Output the [x, y] coordinate of the center of the cell containing the given text.  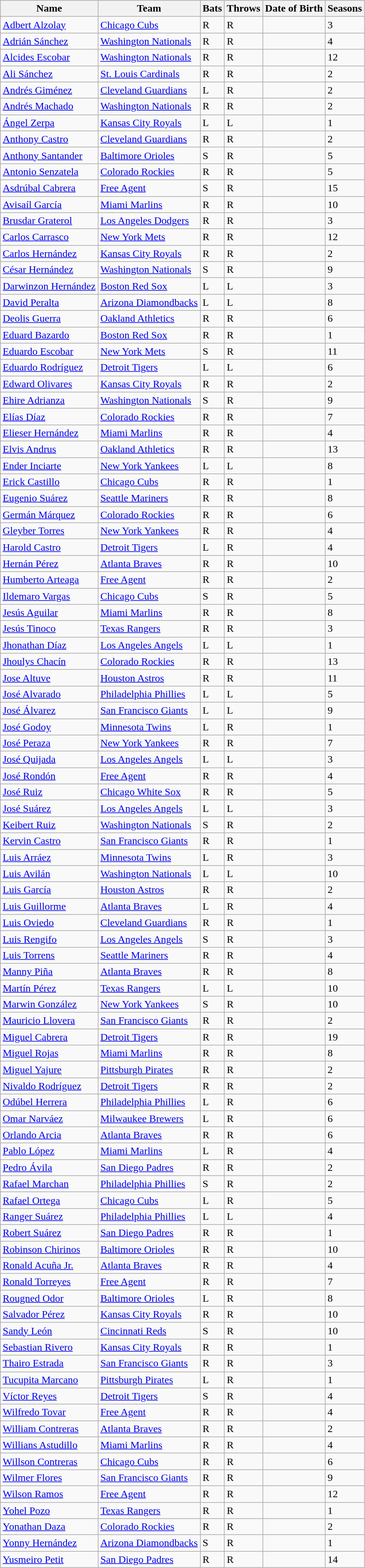
Humberto Arteaga [49, 580]
José Rondón [49, 776]
Carlos Hernández [49, 253]
José Ruiz [49, 792]
Andrés Giménez [49, 90]
Mauricio Llovera [49, 1021]
Milwaukee Brewers [149, 1119]
José Alvarado [49, 694]
Ali Sánchez [49, 74]
Darwinzon Hernández [49, 286]
Antonio Senzatela [49, 172]
Ildemaro Vargas [49, 596]
15 [345, 188]
Ender Inciarte [49, 465]
Bats [212, 9]
Pedro Ávila [49, 1167]
Adbert Alzolay [49, 25]
Sandy León [49, 1331]
Robinson Chirinos [49, 1249]
José Peraza [49, 743]
Avisaíl García [49, 205]
Wilmer Flores [49, 1478]
Erick Castillo [49, 482]
Yonny Hernández [49, 1543]
Luis Torrens [49, 955]
Alcides Escobar [49, 57]
Rougned Odor [49, 1298]
Anthony Santander [49, 155]
Rafael Marchan [49, 1184]
19 [345, 1037]
Miguel Cabrera [49, 1037]
Germán Márquez [49, 515]
Martín Pérez [49, 988]
Víctor Reyes [49, 1396]
César Hernández [49, 270]
Seasons [345, 9]
Elías Díaz [49, 416]
Jhoulys Chacín [49, 661]
Hernán Pérez [49, 564]
Keibert Ruiz [49, 825]
Sebastian Rivero [49, 1347]
Los Angeles Dodgers [149, 221]
Elieser Hernández [49, 433]
Harold Castro [49, 547]
Odúbel Herrera [49, 1102]
Marwin González [49, 1004]
Name [49, 9]
Tucupita Marcano [49, 1380]
Gleyber Torres [49, 531]
Deolis Guerra [49, 319]
Luis Oviedo [49, 923]
Robert Suárez [49, 1233]
Luis García [49, 890]
José Álvarez [49, 710]
Yonathan Daza [49, 1527]
Kervin Castro [49, 841]
Eduardo Rodríguez [49, 368]
José Quijada [49, 760]
Jesús Aguilar [49, 612]
Willians Astudillo [49, 1445]
Yusmeiro Petit [49, 1559]
Cincinnati Reds [149, 1331]
Team [149, 9]
Luis Avilán [49, 874]
Rafael Ortega [49, 1200]
Andrés Machado [49, 106]
Eduard Bazardo [49, 335]
Ehire Adrianza [49, 400]
Ronald Acuña Jr. [49, 1266]
José Suárez [49, 808]
Miguel Yajure [49, 1070]
Eugenio Suárez [49, 498]
Carlos Carrasco [49, 237]
Jose Altuve [49, 678]
Yohel Pozo [49, 1510]
Date of Birth [294, 9]
Wilfredo Tovar [49, 1412]
Edward Olivares [49, 384]
David Peralta [49, 302]
Nivaldo Rodríguez [49, 1086]
Luis Rengifo [49, 939]
Jesús Tinoco [49, 629]
Luis Guillorme [49, 906]
Eduardo Escobar [49, 351]
Miguel Rojas [49, 1053]
Adrián Sánchez [49, 41]
Brusdar Graterol [49, 221]
Wilson Ramos [49, 1494]
Luis Arráez [49, 857]
Ranger Suárez [49, 1216]
Throws [244, 9]
Orlando Arcia [49, 1135]
Willson Contreras [49, 1461]
Asdrúbal Cabrera [49, 188]
Salvador Pérez [49, 1315]
Chicago White Sox [149, 792]
Thairo Estrada [49, 1363]
Manny Piña [49, 971]
Omar Narváez [49, 1119]
Ronald Torreyes [49, 1282]
William Contreras [49, 1429]
Ángel Zerpa [49, 123]
Elvis Andrus [49, 449]
José Godoy [49, 727]
Jhonathan Díaz [49, 645]
Anthony Castro [49, 139]
Pablo López [49, 1151]
14 [345, 1559]
St. Louis Cardinals [149, 74]
